Extract the (x, y) coordinate from the center of the cell holding the provided text.  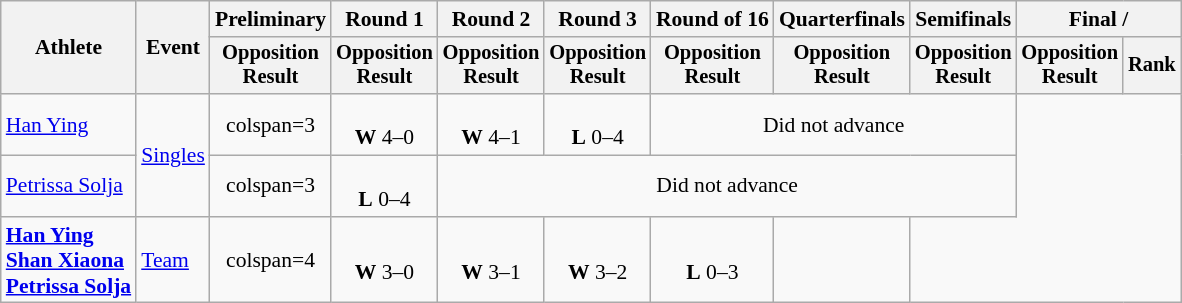
Petrissa Solja (68, 186)
Round of 16 (712, 19)
Round 3 (598, 19)
W 4–1 (492, 124)
Singles (173, 155)
Round 2 (492, 19)
Athlete (68, 48)
W 4–0 (384, 124)
Event (173, 48)
Round 1 (384, 19)
Han Ying (68, 124)
Semifinals (964, 19)
Final / (1098, 19)
Preliminary (270, 19)
Rank (1152, 66)
Quarterfinals (842, 19)
